Determine the (X, Y) coordinate at the center of the cell enclosing the given text.  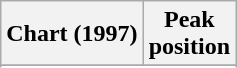
Peakposition (189, 34)
Chart (1997) (72, 34)
